Provide the (X, Y) coordinate of the cell's center where the given text is located.  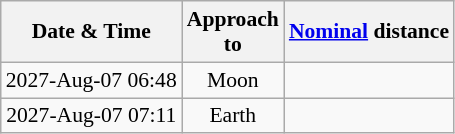
Date & Time (92, 32)
Moon (233, 80)
2027-Aug-07 07:11 (92, 116)
Nominal distance (369, 32)
Approachto (233, 32)
2027-Aug-07 06:48 (92, 80)
Earth (233, 116)
